Detect which cell encompasses the target text, then output its (X, Y) center coordinate. 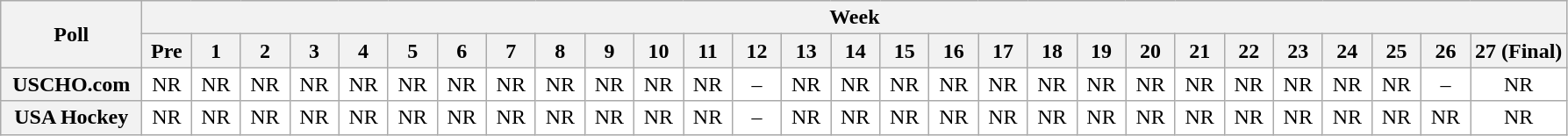
24 (1347, 51)
16 (954, 51)
10 (658, 51)
27 (Final) (1519, 51)
21 (1199, 51)
22 (1249, 51)
2 (265, 51)
20 (1150, 51)
13 (806, 51)
17 (1003, 51)
11 (707, 51)
19 (1101, 51)
14 (856, 51)
USA Hockey (72, 118)
6 (462, 51)
9 (609, 51)
15 (905, 51)
18 (1052, 51)
Week (855, 18)
Pre (167, 51)
1 (216, 51)
26 (1445, 51)
Poll (72, 34)
USCHO.com (72, 84)
8 (560, 51)
7 (511, 51)
12 (757, 51)
4 (363, 51)
5 (412, 51)
3 (314, 51)
23 (1298, 51)
25 (1396, 51)
